Scan for the cell matching the given text and deliver its [X, Y] coordinate at center. 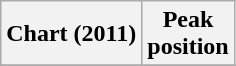
Chart (2011) [72, 34]
Peakposition [188, 34]
